Capture the cell that displays the provided text and extract its (X, Y) central coordinate. 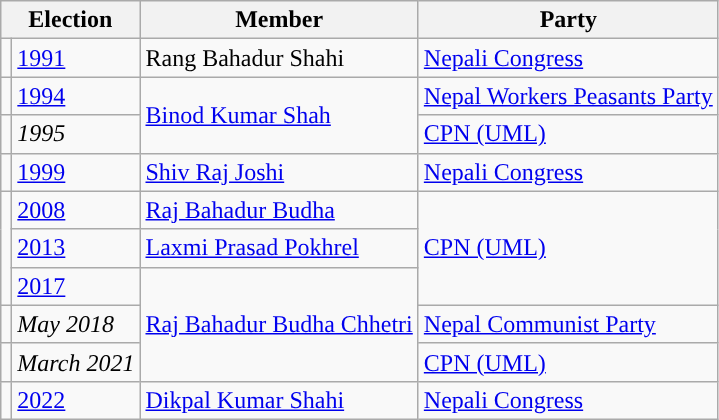
1995 (76, 134)
Shiv Raj Joshi (279, 172)
Binod Kumar Shah (279, 115)
Raj Bahadur Budha Chhetri (279, 324)
Raj Bahadur Budha (279, 210)
Member (279, 20)
2008 (76, 210)
2013 (76, 248)
1999 (76, 172)
March 2021 (76, 362)
Laxmi Prasad Pokhrel (279, 248)
Nepal Communist Party (568, 324)
Nepal Workers Peasants Party (568, 96)
Rang Bahadur Shahi (279, 58)
2017 (76, 286)
Election (70, 20)
May 2018 (76, 324)
2022 (76, 400)
1994 (76, 96)
Party (568, 20)
1991 (76, 58)
Dikpal Kumar Shahi (279, 400)
